Capture the cell that displays the provided text and extract its [X, Y] central coordinate. 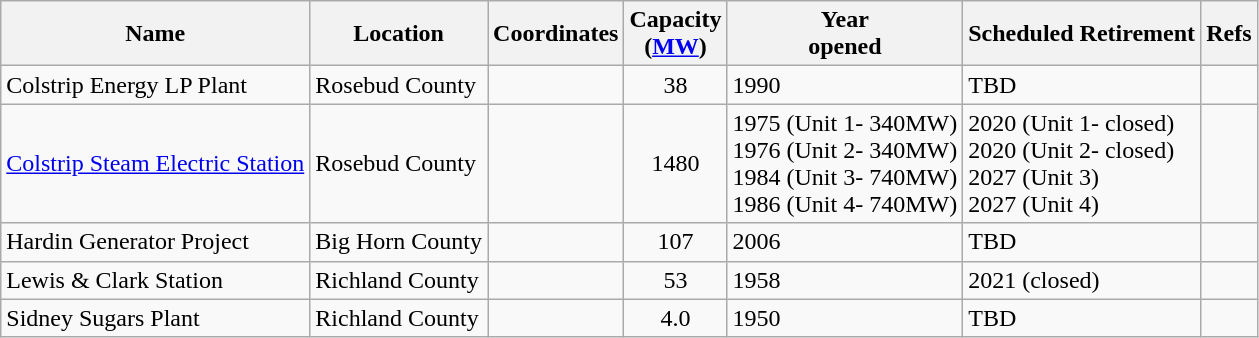
1958 [845, 280]
Location [399, 34]
Refs [1229, 34]
Yearopened [845, 34]
1480 [676, 164]
1950 [845, 318]
2020 (Unit 1- closed)2020 (Unit 2- closed)2027 (Unit 3)2027 (Unit 4) [1082, 164]
Colstrip Energy LP Plant [156, 85]
Scheduled Retirement [1082, 34]
Sidney Sugars Plant [156, 318]
1990 [845, 85]
53 [676, 280]
38 [676, 85]
Lewis & Clark Station [156, 280]
Coordinates [556, 34]
2006 [845, 242]
Capacity(MW) [676, 34]
107 [676, 242]
Big Horn County [399, 242]
Hardin Generator Project [156, 242]
Colstrip Steam Electric Station [156, 164]
2021 (closed) [1082, 280]
1975 (Unit 1- 340MW)1976 (Unit 2- 340MW)1984 (Unit 3- 740MW)1986 (Unit 4- 740MW) [845, 164]
4.0 [676, 318]
Name [156, 34]
